Provide the (X, Y) coordinate of the cell's center where the given text is located.  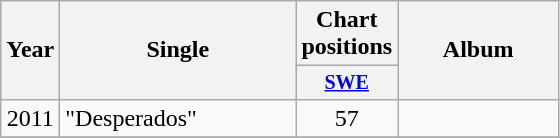
2011 (30, 118)
57 (347, 118)
Chart positions (347, 34)
Single (178, 50)
SWE (347, 82)
"Desperados" (178, 118)
Album (478, 50)
Year (30, 50)
